Locate the cell with the specified text and output its [X, Y] center coordinate. 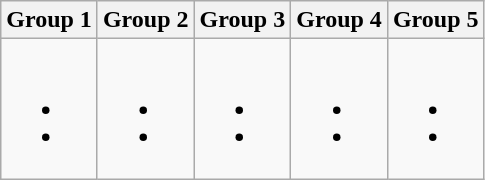
Group 4 [340, 20]
Group 3 [242, 20]
Group 5 [436, 20]
Group 1 [50, 20]
Group 2 [146, 20]
